Return [X, Y] of the center of cell containing provided text 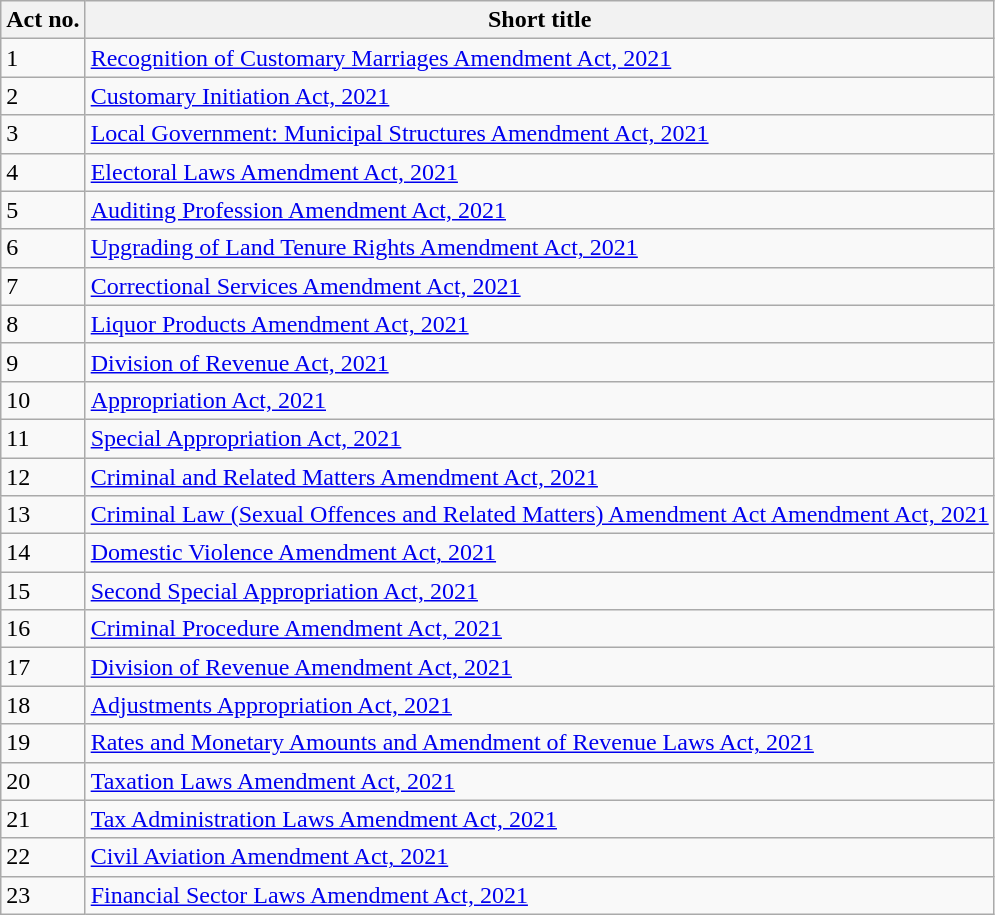
19 [43, 743]
Local Government: Municipal Structures Amendment Act, 2021 [540, 134]
5 [43, 210]
Appropriation Act, 2021 [540, 400]
Civil Aviation Amendment Act, 2021 [540, 857]
Auditing Profession Amendment Act, 2021 [540, 210]
Short title [540, 20]
13 [43, 515]
Division of Revenue Amendment Act, 2021 [540, 667]
Second Special Appropriation Act, 2021 [540, 591]
7 [43, 286]
Liquor Products Amendment Act, 2021 [540, 324]
14 [43, 553]
Act no. [43, 20]
9 [43, 362]
Correctional Services Amendment Act, 2021 [540, 286]
Domestic Violence Amendment Act, 2021 [540, 553]
Tax Administration Laws Amendment Act, 2021 [540, 819]
Criminal Procedure Amendment Act, 2021 [540, 629]
11 [43, 438]
Customary Initiation Act, 2021 [540, 96]
Recognition of Customary Marriages Amendment Act, 2021 [540, 58]
Adjustments Appropriation Act, 2021 [540, 705]
Rates and Monetary Amounts and Amendment of Revenue Laws Act, 2021 [540, 743]
23 [43, 895]
8 [43, 324]
16 [43, 629]
Electoral Laws Amendment Act, 2021 [540, 172]
Division of Revenue Act, 2021 [540, 362]
3 [43, 134]
17 [43, 667]
1 [43, 58]
Upgrading of Land Tenure Rights Amendment Act, 2021 [540, 248]
Criminal and Related Matters Amendment Act, 2021 [540, 477]
20 [43, 781]
21 [43, 819]
Financial Sector Laws Amendment Act, 2021 [540, 895]
15 [43, 591]
10 [43, 400]
Special Appropriation Act, 2021 [540, 438]
6 [43, 248]
18 [43, 705]
22 [43, 857]
2 [43, 96]
Taxation Laws Amendment Act, 2021 [540, 781]
Criminal Law (Sexual Offences and Related Matters) Amendment Act Amendment Act, 2021 [540, 515]
12 [43, 477]
4 [43, 172]
